Return the (X, Y) coordinate for the center point of the cell that contains the specified text.  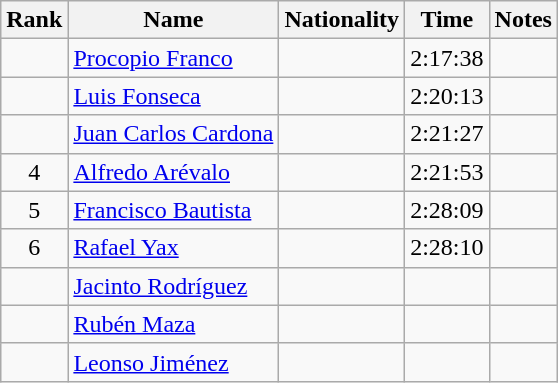
Rafael Yax (174, 248)
4 (34, 172)
Rank (34, 20)
Name (174, 20)
Nationality (342, 20)
5 (34, 210)
Juan Carlos Cardona (174, 134)
Alfredo Arévalo (174, 172)
Leonso Jiménez (174, 362)
2:28:10 (447, 248)
Procopio Franco (174, 58)
Time (447, 20)
Francisco Bautista (174, 210)
2:17:38 (447, 58)
Luis Fonseca (174, 96)
Notes (523, 20)
2:21:53 (447, 172)
Jacinto Rodríguez (174, 286)
Rubén Maza (174, 324)
2:21:27 (447, 134)
6 (34, 248)
2:20:13 (447, 96)
2:28:09 (447, 210)
